Capture the cell that displays the provided text and extract its [X, Y] central coordinate. 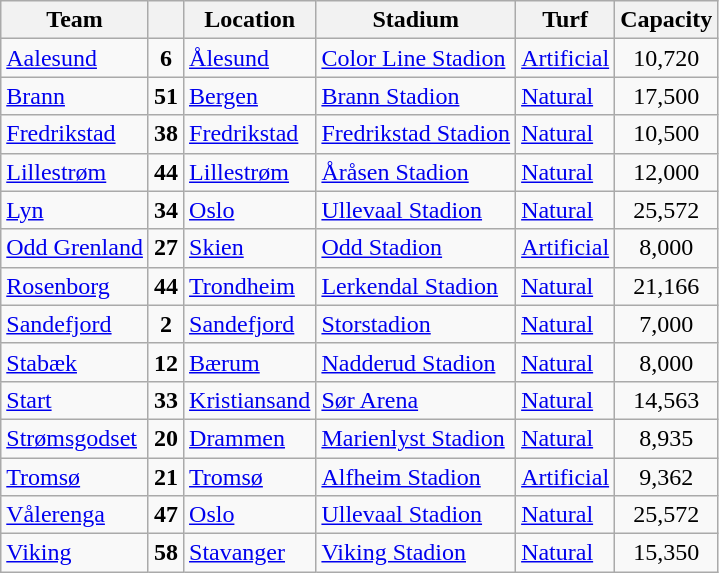
6 [166, 58]
Capacity [666, 20]
Stavanger [250, 553]
17,500 [666, 96]
Lerkendal Stadion [416, 286]
8,935 [666, 438]
51 [166, 96]
Strømsgodset [75, 438]
Vålerenga [75, 515]
Brann Stadion [416, 96]
Odd Grenland [75, 248]
7,000 [666, 324]
38 [166, 134]
Turf [566, 20]
Skien [250, 248]
47 [166, 515]
Sør Arena [416, 400]
21,166 [666, 286]
Alfheim Stadion [416, 477]
Color Line Stadion [416, 58]
Stabæk [75, 362]
Marienlyst Stadion [416, 438]
21 [166, 477]
9,362 [666, 477]
Start [75, 400]
Aalesund [75, 58]
Ålesund [250, 58]
Lyn [75, 210]
10,720 [666, 58]
Team [75, 20]
14,563 [666, 400]
27 [166, 248]
12,000 [666, 172]
Viking Stadion [416, 553]
12 [166, 362]
58 [166, 553]
Nadderud Stadion [416, 362]
Trondheim [250, 286]
10,500 [666, 134]
Viking [75, 553]
Bærum [250, 362]
Kristiansand [250, 400]
15,350 [666, 553]
2 [166, 324]
Åråsen Stadion [416, 172]
Fredrikstad Stadion [416, 134]
34 [166, 210]
Bergen [250, 96]
Rosenborg [75, 286]
Brann [75, 96]
33 [166, 400]
Location [250, 20]
Storstadion [416, 324]
Stadium [416, 20]
Drammen [250, 438]
20 [166, 438]
Odd Stadion [416, 248]
